For the text-containing cell, return its midpoint in [X, Y] coordinate format. 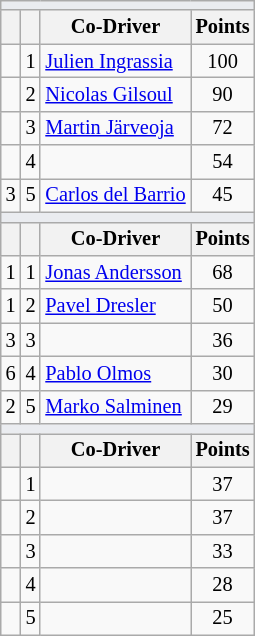
Pablo Olmos [115, 373]
Julien Ingrassia [115, 61]
25 [223, 618]
72 [223, 128]
Martin Järveoja [115, 128]
6 [11, 373]
68 [223, 272]
Jonas Andersson [115, 272]
Carlos del Barrio [115, 195]
28 [223, 585]
33 [223, 551]
45 [223, 195]
36 [223, 340]
Nicolas Gilsoul [115, 94]
54 [223, 162]
29 [223, 407]
90 [223, 94]
Pavel Dresler [115, 306]
50 [223, 306]
100 [223, 61]
Marko Salminen [115, 407]
30 [223, 373]
